Determine the (x, y) coordinate at the center of the cell enclosing the given text.  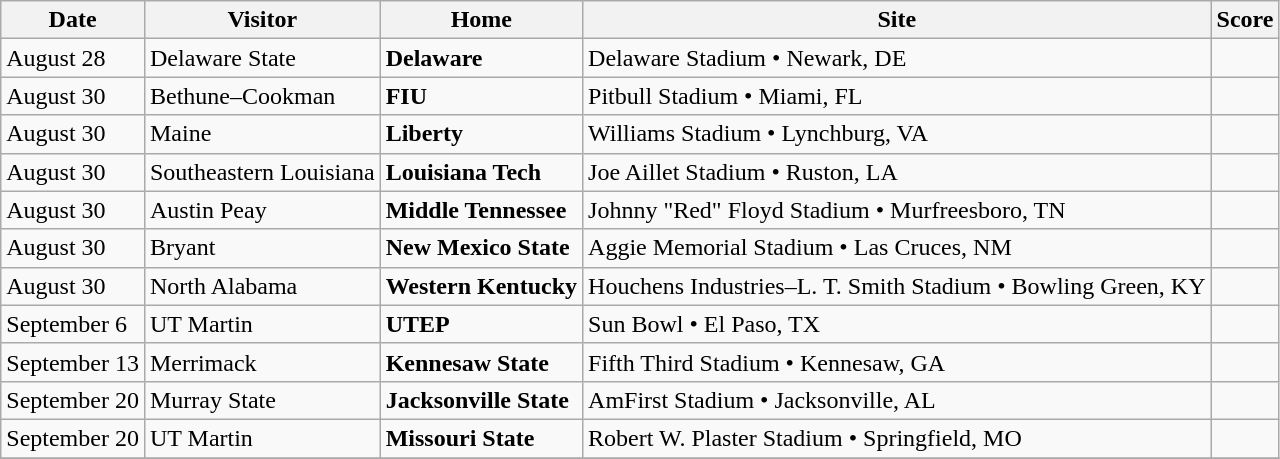
Site (898, 20)
Bethune–Cookman (262, 96)
Williams Stadium • Lynchburg, VA (898, 134)
Johnny "Red" Floyd Stadium • Murfreesboro, TN (898, 210)
Kennesaw State (481, 362)
Pitbull Stadium • Miami, FL (898, 96)
Delaware Stadium • Newark, DE (898, 58)
Missouri State (481, 438)
AmFirst Stadium • Jacksonville, AL (898, 400)
September 13 (73, 362)
Home (481, 20)
Louisiana Tech (481, 172)
Merrimack (262, 362)
Sun Bowl • El Paso, TX (898, 324)
August 28 (73, 58)
Visitor (262, 20)
Date (73, 20)
North Alabama (262, 286)
Jacksonville State (481, 400)
Delaware State (262, 58)
Middle Tennessee (481, 210)
Western Kentucky (481, 286)
Bryant (262, 248)
Liberty (481, 134)
Joe Aillet Stadium • Ruston, LA (898, 172)
UTEP (481, 324)
Murray State (262, 400)
New Mexico State (481, 248)
September 6 (73, 324)
Austin Peay (262, 210)
Score (1245, 20)
Aggie Memorial Stadium • Las Cruces, NM (898, 248)
Fifth Third Stadium • Kennesaw, GA (898, 362)
Southeastern Louisiana (262, 172)
Delaware (481, 58)
Maine (262, 134)
Houchens Industries–L. T. Smith Stadium • Bowling Green, KY (898, 286)
Robert W. Plaster Stadium • Springfield, MO (898, 438)
FIU (481, 96)
